Return the [x, y] coordinate for the center point of the cell that contains the specified text.  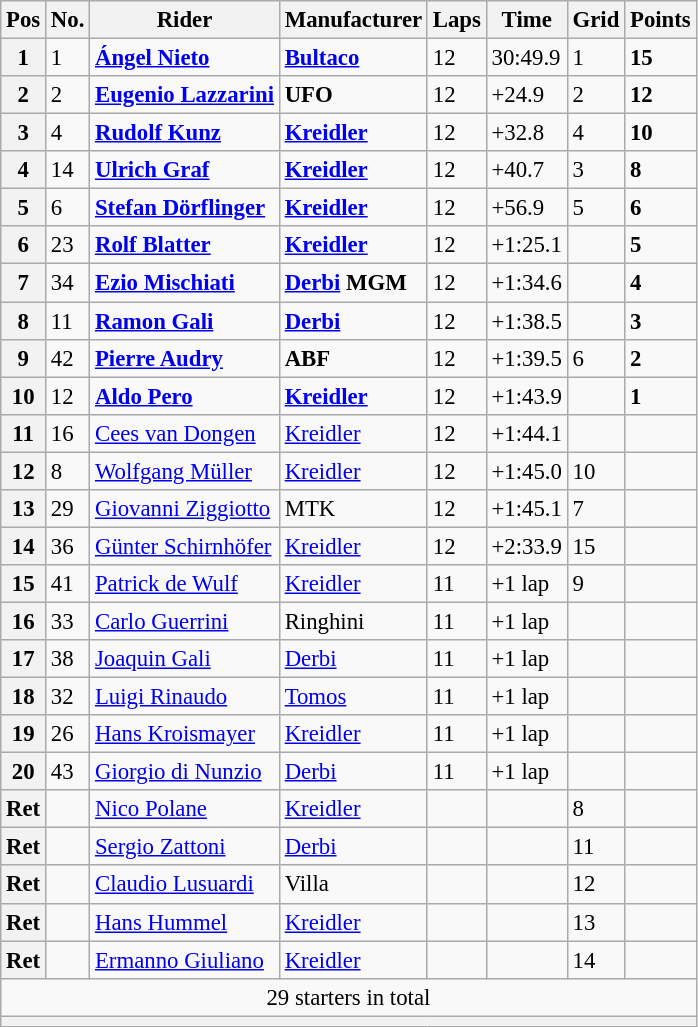
43 [68, 772]
Joaquin Gali [185, 659]
Bultaco [353, 58]
+1:39.5 [526, 358]
Claudio Lusuardi [185, 885]
Giorgio di Nunzio [185, 772]
38 [68, 659]
Laps [456, 20]
42 [68, 358]
Pierre Audry [185, 358]
Aldo Pero [185, 396]
19 [24, 734]
+1:34.6 [526, 283]
29 [68, 509]
+1:45.0 [526, 471]
32 [68, 697]
29 starters in total [348, 997]
UFO [353, 95]
No. [68, 20]
Derbi MGM [353, 283]
18 [24, 697]
+24.9 [526, 95]
Points [660, 20]
Patrick de Wulf [185, 584]
23 [68, 245]
41 [68, 584]
Cees van Dongen [185, 433]
Pos [24, 20]
Günter Schirnhöfer [185, 546]
Rider [185, 20]
Rolf Blatter [185, 245]
Hans Kroismayer [185, 734]
Nico Polane [185, 809]
+1:38.5 [526, 321]
Grid [596, 20]
Ermanno Giuliano [185, 960]
Hans Hummel [185, 922]
Ramon Gali [185, 321]
Eugenio Lazzarini [185, 95]
Ulrich Graf [185, 170]
Ringhini [353, 621]
+1:44.1 [526, 433]
+2:33.9 [526, 546]
Time [526, 20]
Stefan Dörflinger [185, 208]
33 [68, 621]
Manufacturer [353, 20]
36 [68, 546]
Carlo Guerrini [185, 621]
Luigi Rinaudo [185, 697]
+40.7 [526, 170]
+32.8 [526, 133]
+56.9 [526, 208]
26 [68, 734]
+1:45.1 [526, 509]
+1:25.1 [526, 245]
+1:43.9 [526, 396]
Ezio Mischiati [185, 283]
Ángel Nieto [185, 58]
30:49.9 [526, 58]
Villa [353, 885]
Tomos [353, 697]
Giovanni Ziggiotto [185, 509]
MTK [353, 509]
34 [68, 283]
20 [24, 772]
Rudolf Kunz [185, 133]
Wolfgang Müller [185, 471]
Sergio Zattoni [185, 847]
17 [24, 659]
ABF [353, 358]
